Detect which cell encompasses the target text, then output its (X, Y) center coordinate. 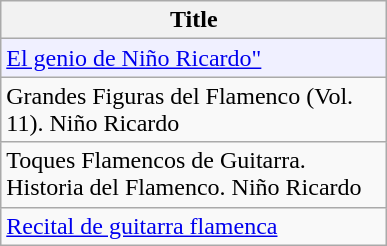
Toques Flamencos de Guitarra. Historia del Flamenco. Niño Ricardo (194, 174)
El genio de Niño Ricardo" (194, 58)
Recital de guitarra flamenca (194, 226)
Title (194, 20)
Grandes Figuras del Flamenco (Vol. 11). Niño Ricardo (194, 110)
